Scan for the cell matching the given text and deliver its [X, Y] coordinate at center. 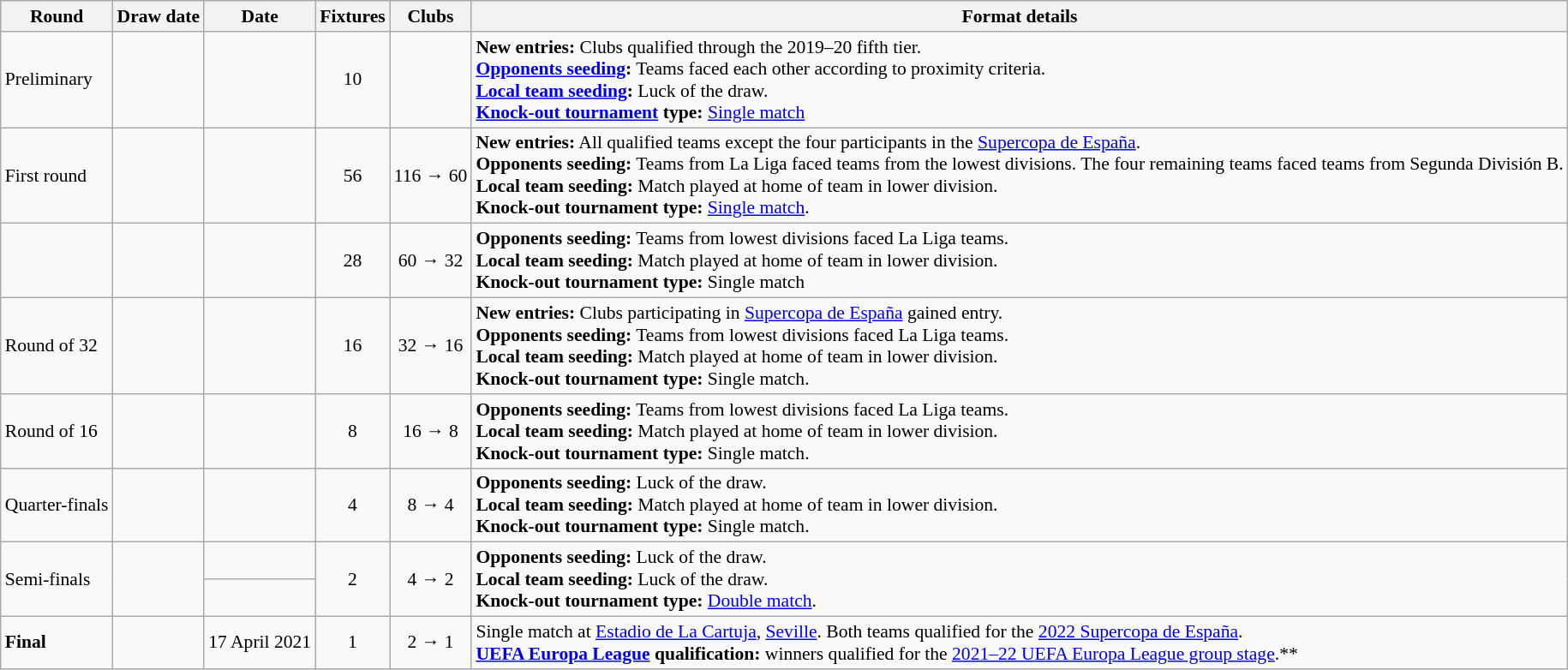
1 [352, 643]
56 [352, 176]
Fixtures [352, 16]
Final [57, 643]
First round [57, 176]
16 [352, 346]
28 [352, 260]
10 [352, 80]
4 [352, 505]
Round [57, 16]
Round of 16 [57, 432]
2 [352, 579]
Draw date [159, 16]
4 → 2 [431, 579]
Clubs [431, 16]
8 [352, 432]
2 → 1 [431, 643]
60 → 32 [431, 260]
Opponents seeding: Luck of the draw.Local team seeding: Luck of the draw.Knock-out tournament type: Double match. [1020, 579]
Round of 32 [57, 346]
Preliminary [57, 80]
32 → 16 [431, 346]
Format details [1020, 16]
17 April 2021 [260, 643]
116 → 60 [431, 176]
Opponents seeding: Luck of the draw.Local team seeding: Match played at home of team in lower division.Knock-out tournament type: Single match. [1020, 505]
Quarter-finals [57, 505]
8 → 4 [431, 505]
16 → 8 [431, 432]
Semi-finals [57, 579]
Date [260, 16]
